Return the [X, Y] coordinate for the center point of the cell that contains the specified text.  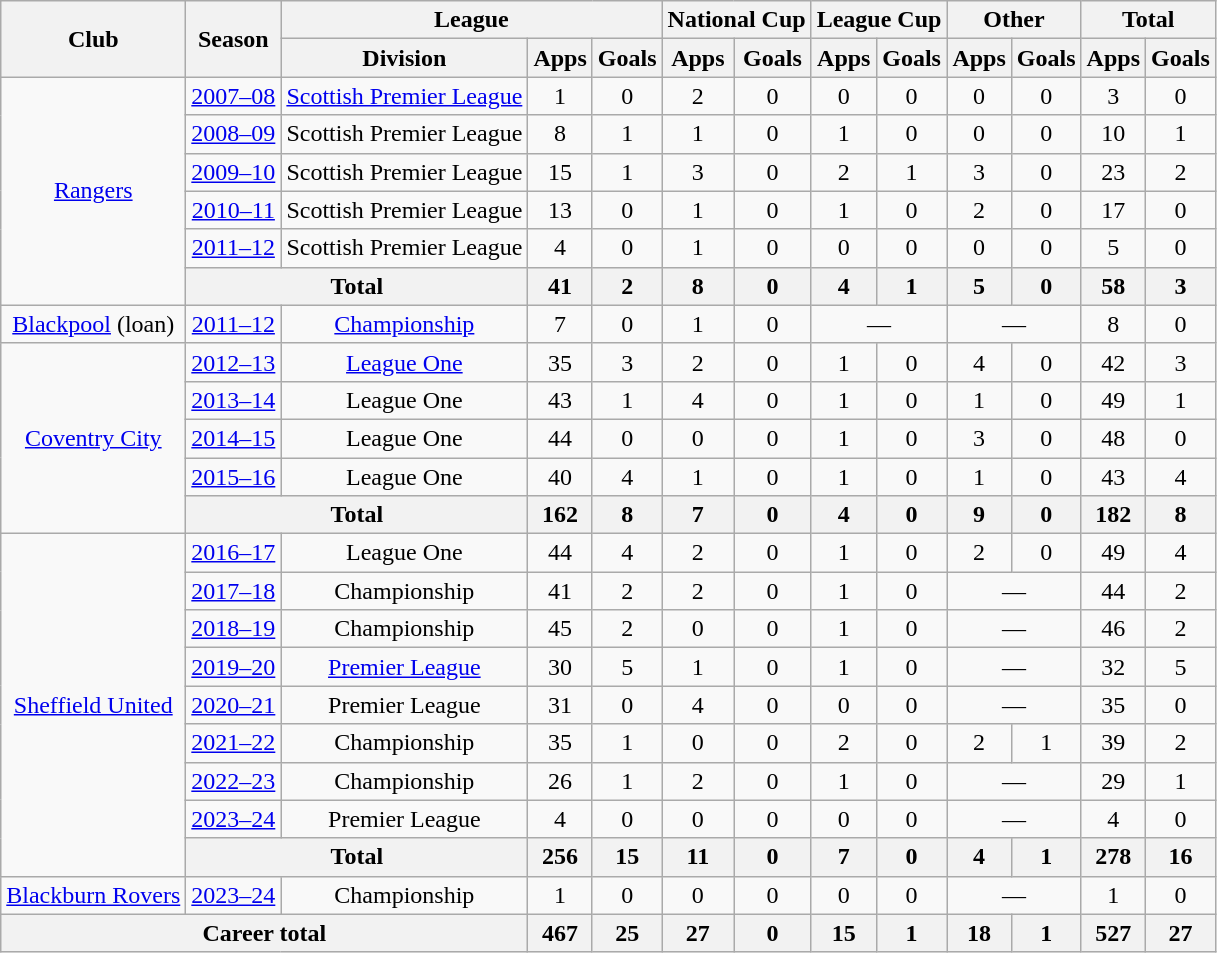
2015–16 [234, 477]
Club [94, 39]
30 [560, 667]
29 [1113, 781]
46 [1113, 629]
2019–20 [234, 667]
2007–08 [234, 96]
32 [1113, 667]
Blackpool (loan) [94, 324]
256 [560, 857]
Season [234, 39]
2012–13 [234, 362]
18 [979, 933]
182 [1113, 515]
23 [1113, 172]
2016–17 [234, 553]
13 [560, 210]
Rangers [94, 191]
Career total [264, 933]
39 [1113, 743]
45 [560, 629]
25 [627, 933]
2022–23 [234, 781]
26 [560, 781]
League [472, 20]
2017–18 [234, 591]
2010–11 [234, 210]
2009–10 [234, 172]
16 [1181, 857]
11 [698, 857]
48 [1113, 438]
Other [1014, 20]
31 [560, 705]
40 [560, 477]
Division [404, 58]
Sheffield United [94, 706]
2018–19 [234, 629]
9 [979, 515]
527 [1113, 933]
278 [1113, 857]
2021–22 [234, 743]
58 [1113, 286]
National Cup [736, 20]
League Cup [879, 20]
42 [1113, 362]
162 [560, 515]
2008–09 [234, 134]
2014–15 [234, 438]
Blackburn Rovers [94, 895]
17 [1113, 210]
2020–21 [234, 705]
10 [1113, 134]
467 [560, 933]
Coventry City [94, 438]
2013–14 [234, 400]
